Search for the cell housing the specified text and yield its (x, y) center coordinate. 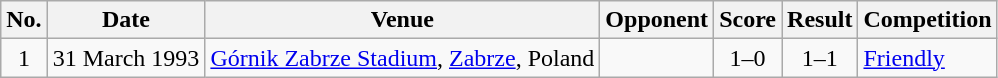
Friendly (928, 58)
Venue (402, 20)
Date (126, 20)
1–0 (748, 58)
Competition (928, 20)
Opponent (657, 20)
Score (748, 20)
1 (24, 58)
No. (24, 20)
1–1 (820, 58)
Result (820, 20)
31 March 1993 (126, 58)
Górnik Zabrze Stadium, Zabrze, Poland (402, 58)
